Search for the cell housing the specified text and yield its (X, Y) center coordinate. 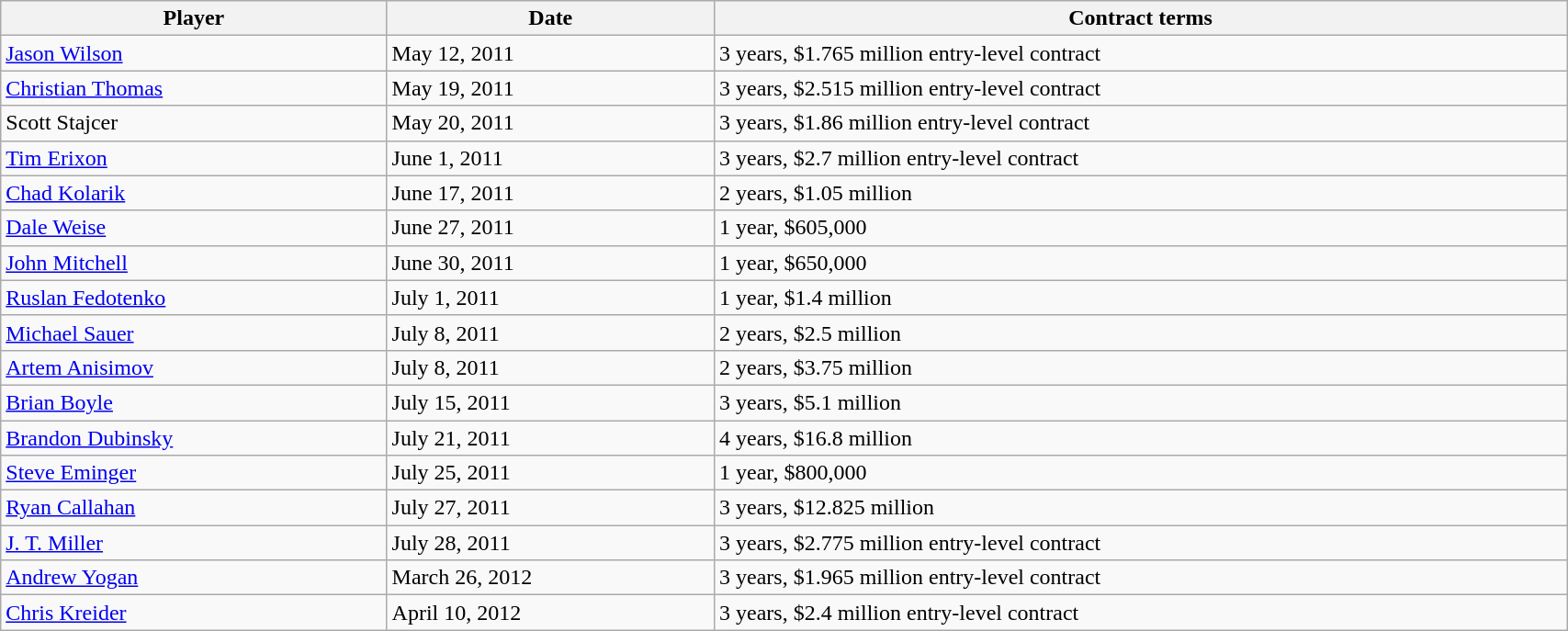
Scott Stajcer (194, 123)
July 25, 2011 (550, 473)
July 27, 2011 (550, 508)
J. T. Miller (194, 543)
May 12, 2011 (550, 53)
June 30, 2011 (550, 263)
Steve Eminger (194, 473)
Contract terms (1141, 18)
3 years, $12.825 million (1141, 508)
3 years, $1.86 million entry-level contract (1141, 123)
Player (194, 18)
3 years, $2.775 million entry-level contract (1141, 543)
3 years, $1.965 million entry-level contract (1141, 578)
Artem Anisimov (194, 367)
1 year, $800,000 (1141, 473)
Chad Kolarik (194, 193)
July 1, 2011 (550, 298)
3 years, $2.4 million entry-level contract (1141, 613)
April 10, 2012 (550, 613)
Date (550, 18)
2 years, $1.05 million (1141, 193)
1 year, $1.4 million (1141, 298)
July 15, 2011 (550, 402)
Jason Wilson (194, 53)
3 years, $2.515 million entry-level contract (1141, 88)
May 19, 2011 (550, 88)
Tim Erixon (194, 158)
Brian Boyle (194, 402)
2 years, $2.5 million (1141, 332)
Chris Kreider (194, 613)
Ruslan Fedotenko (194, 298)
Christian Thomas (194, 88)
1 year, $605,000 (1141, 228)
July 21, 2011 (550, 438)
Andrew Yogan (194, 578)
June 17, 2011 (550, 193)
May 20, 2011 (550, 123)
3 years, $1.765 million entry-level contract (1141, 53)
Dale Weise (194, 228)
Michael Sauer (194, 332)
2 years, $3.75 million (1141, 367)
John Mitchell (194, 263)
June 1, 2011 (550, 158)
Brandon Dubinsky (194, 438)
March 26, 2012 (550, 578)
3 years, $2.7 million entry-level contract (1141, 158)
3 years, $5.1 million (1141, 402)
Ryan Callahan (194, 508)
July 28, 2011 (550, 543)
4 years, $16.8 million (1141, 438)
June 27, 2011 (550, 228)
1 year, $650,000 (1141, 263)
